Extract the [X, Y] coordinate from the center of the cell holding the provided text.  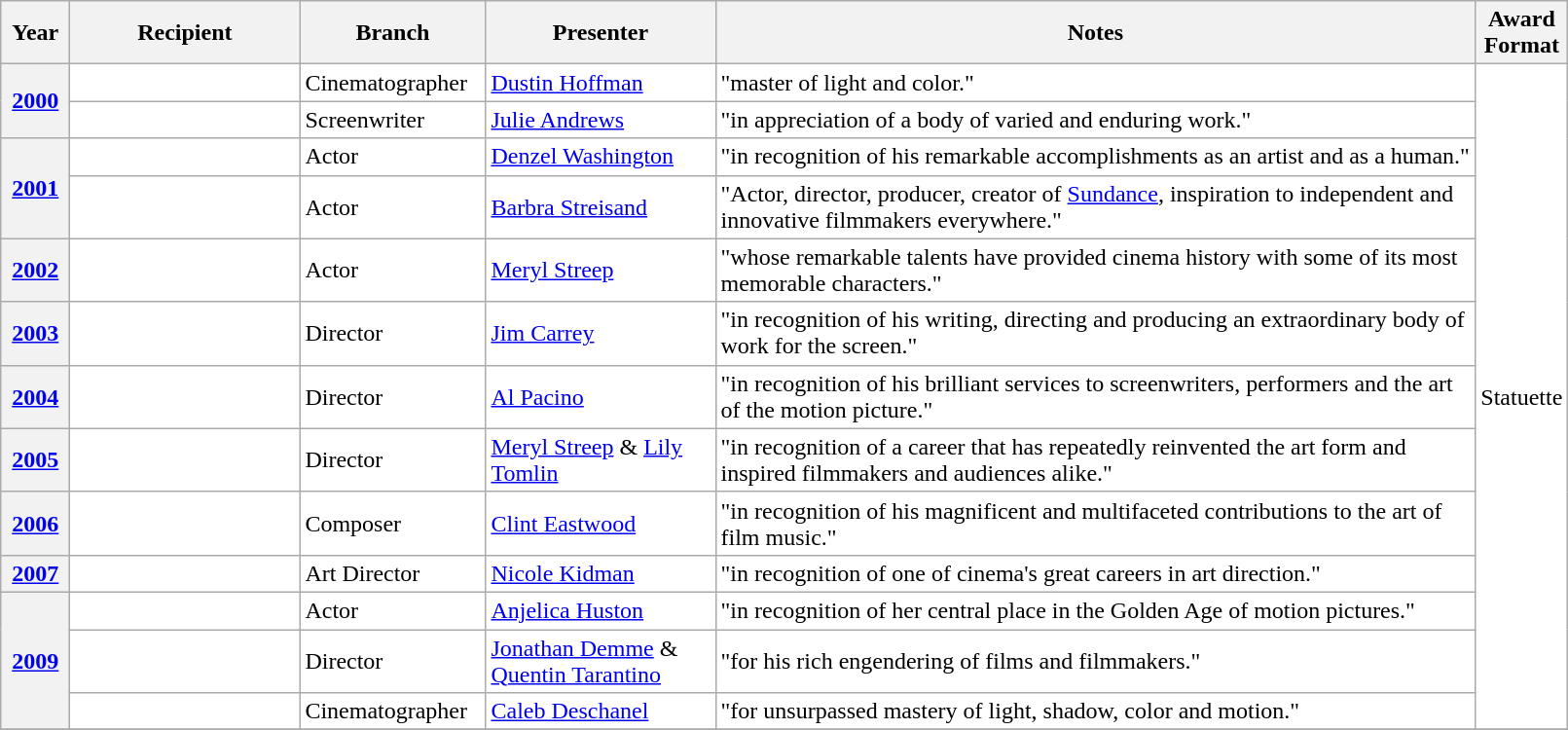
Year [35, 33]
Award Format [1522, 33]
"in appreciation of a body of varied and enduring work." [1096, 120]
"in recognition of a career that has repeatedly reinvented the art form and inspired filmmakers and audiences alike." [1096, 459]
Branch [393, 33]
"in recognition of his writing, directing and producing an extraordinary body of work for the screen." [1096, 333]
"for unsurpassed mastery of light, shadow, color and motion." [1096, 712]
"in recognition of her central place in the Golden Age of motion pictures." [1096, 610]
"master of light and color." [1096, 83]
Denzel Washington [601, 157]
Anjelica Huston [601, 610]
Jim Carrey [601, 333]
Meryl Streep & Lily Tomlin [601, 459]
2000 [35, 101]
"whose remarkable talents have provided cinema history with some of its most memorable characters." [1096, 271]
"in recognition of his brilliant services to screenwriters, performers and the art of the motion picture." [1096, 397]
"in recognition of one of cinema's great careers in art direction." [1096, 573]
Dustin Hoffman [601, 83]
Caleb Deschanel [601, 712]
Barbra Streisand [601, 206]
2007 [35, 573]
"in recognition of his magnificent and multifaceted contributions to the art of film music." [1096, 524]
Recipient [185, 33]
Composer [393, 524]
Jonathan Demme & Quentin Tarantino [601, 660]
Screenwriter [393, 120]
Statuette [1522, 397]
Presenter [601, 33]
"Actor, director, producer, creator of Sundance, inspiration to independent and innovative filmmakers everywhere." [1096, 206]
Art Director [393, 573]
"for his rich engendering of films and filmmakers." [1096, 660]
2001 [35, 189]
2002 [35, 271]
2005 [35, 459]
2004 [35, 397]
Clint Eastwood [601, 524]
Nicole Kidman [601, 573]
Meryl Streep [601, 271]
2006 [35, 524]
Al Pacino [601, 397]
Notes [1096, 33]
"in recognition of his remarkable accomplishments as an artist and as a human." [1096, 157]
Julie Andrews [601, 120]
2003 [35, 333]
2009 [35, 660]
